For the text-containing cell, return its midpoint in (x, y) coordinate format. 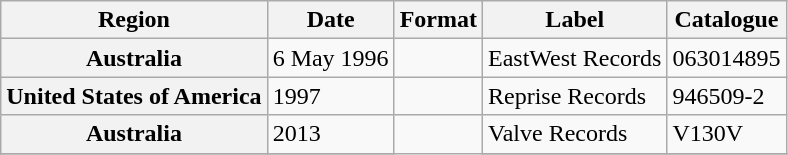
Format (438, 20)
V130V (726, 134)
063014895 (726, 58)
United States of America (134, 96)
2013 (330, 134)
EastWest Records (575, 58)
1997 (330, 96)
Catalogue (726, 20)
946509-2 (726, 96)
Reprise Records (575, 96)
Region (134, 20)
Label (575, 20)
Date (330, 20)
Valve Records (575, 134)
6 May 1996 (330, 58)
